Search for the cell housing the specified text and yield its (X, Y) center coordinate. 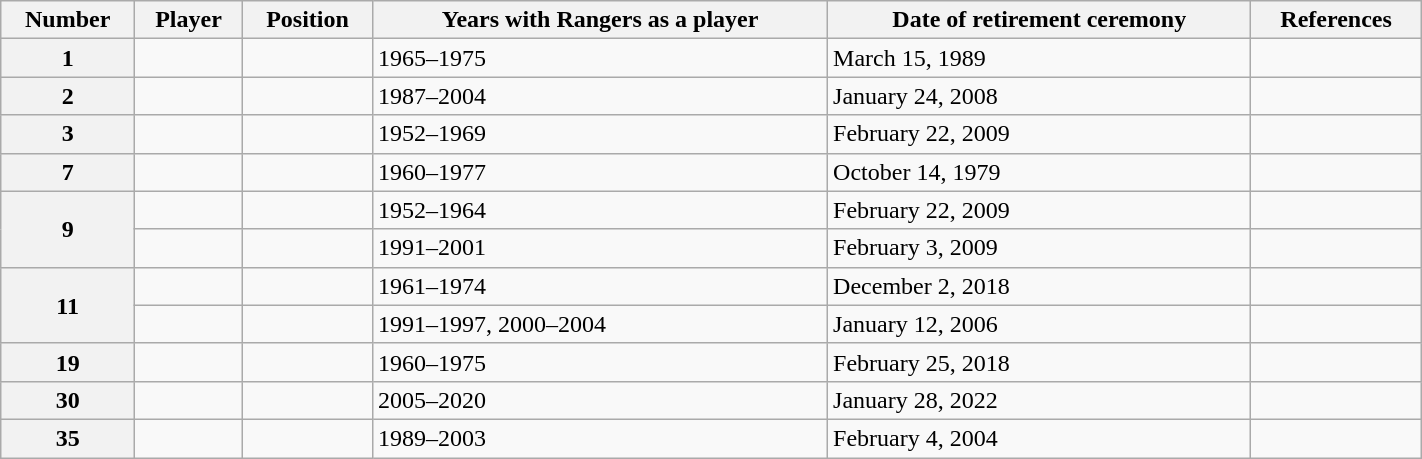
February 4, 2004 (1040, 438)
1991–2001 (600, 248)
December 2, 2018 (1040, 286)
1960–1977 (600, 172)
Player (189, 20)
1989–2003 (600, 438)
35 (68, 438)
January 24, 2008 (1040, 96)
January 12, 2006 (1040, 324)
October 14, 1979 (1040, 172)
2005–2020 (600, 400)
7 (68, 172)
February 3, 2009 (1040, 248)
Date of retirement ceremony (1040, 20)
1987–2004 (600, 96)
March 15, 1989 (1040, 58)
1952–1964 (600, 210)
30 (68, 400)
Years with Rangers as a player (600, 20)
Position (307, 20)
1960–1975 (600, 362)
1952–1969 (600, 134)
January 28, 2022 (1040, 400)
1961–1974 (600, 286)
References (1336, 20)
11 (68, 305)
Number (68, 20)
1 (68, 58)
9 (68, 229)
1965–1975 (600, 58)
3 (68, 134)
19 (68, 362)
1991–1997, 2000–2004 (600, 324)
February 25, 2018 (1040, 362)
2 (68, 96)
